Output the (X, Y) coordinate of the center of the cell containing the given text.  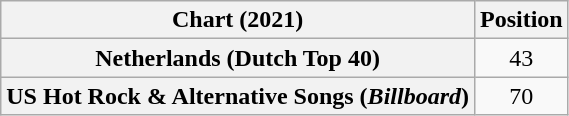
Position (521, 20)
70 (521, 96)
Netherlands (Dutch Top 40) (238, 58)
Chart (2021) (238, 20)
US Hot Rock & Alternative Songs (Billboard) (238, 96)
43 (521, 58)
